Extract the [x, y] coordinate from the center of the cell holding the provided text.  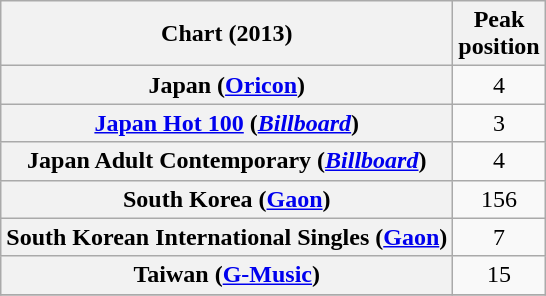
15 [499, 275]
Japan Hot 100 (Billboard) [227, 123]
156 [499, 199]
Taiwan (G-Music) [227, 275]
Peakposition [499, 34]
Chart (2013) [227, 34]
7 [499, 237]
Japan (Oricon) [227, 85]
South Korean International Singles (Gaon) [227, 237]
South Korea (Gaon) [227, 199]
3 [499, 123]
Japan Adult Contemporary (Billboard) [227, 161]
